Capture the cell that displays the provided text and extract its (x, y) central coordinate. 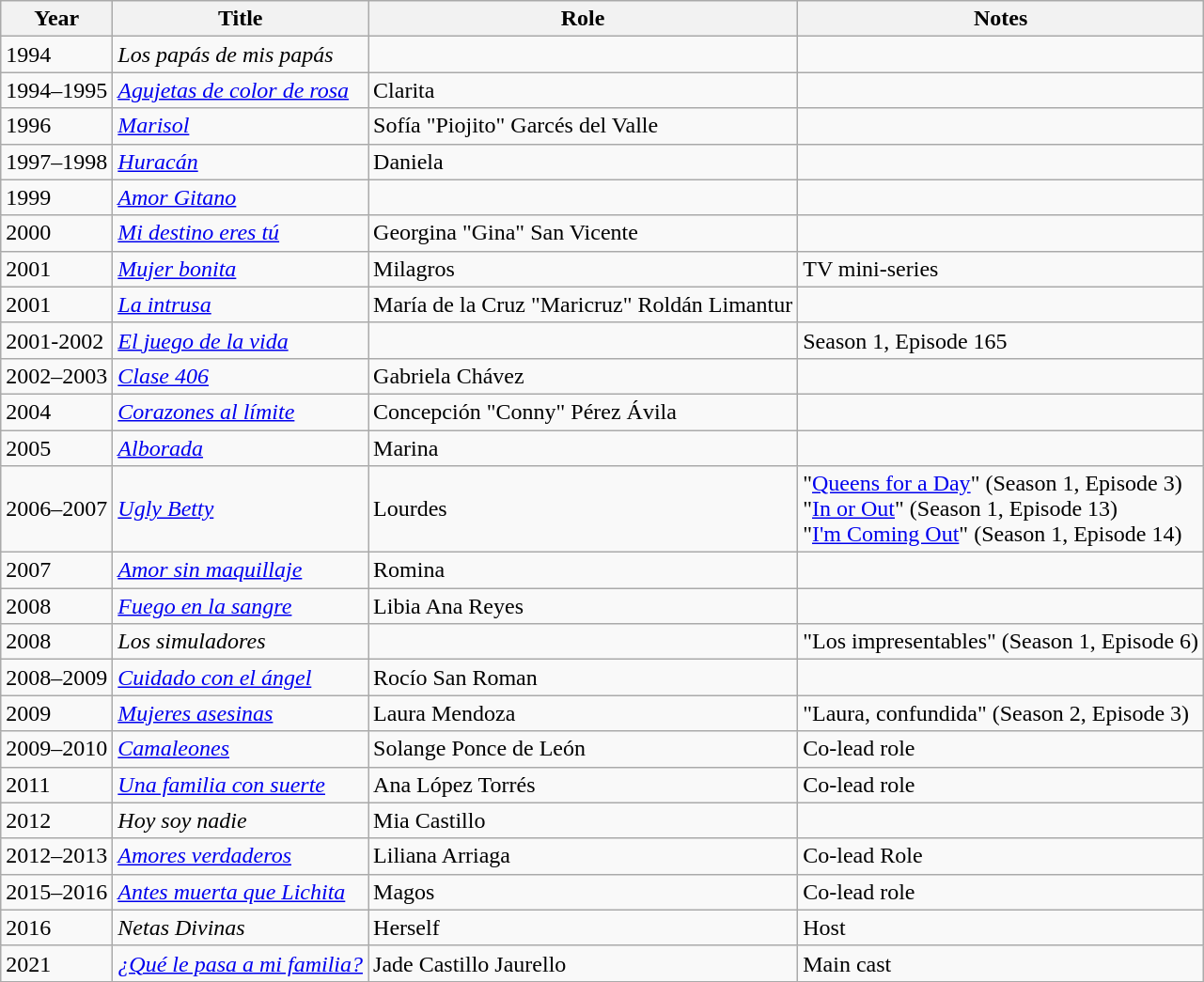
Mi destino eres tú (241, 233)
Hoy soy nadie (241, 820)
Mujer bonita (241, 269)
Marina (583, 448)
Concepción "Conny" Pérez Ávila (583, 412)
¿Qué le pasa a mi familia? (241, 963)
2009 (56, 713)
2006–2007 (56, 509)
Antes muerta que Lichita (241, 892)
"Los impresentables" (Season 1, Episode 6) (1001, 642)
1994–1995 (56, 90)
Amor Gitano (241, 197)
1994 (56, 55)
"Queens for a Day" (Season 1, Episode 3)"In or Out" (Season 1, Episode 13)"I'm Coming Out" (Season 1, Episode 14) (1001, 509)
Marisol (241, 126)
María de la Cruz "Maricruz" Roldán Limantur (583, 304)
1997–1998 (56, 162)
1996 (56, 126)
"Laura, confundida" (Season 2, Episode 3) (1001, 713)
Year (56, 19)
Netas Divinas (241, 927)
Clarita (583, 90)
2001-2002 (56, 340)
Liliana Arriaga (583, 856)
Agujetas de color de rosa (241, 90)
Fuego en la sangre (241, 606)
1999 (56, 197)
Los simuladores (241, 642)
Los papás de mis papás (241, 55)
Notes (1001, 19)
TV mini-series (1001, 269)
El juego de la vida (241, 340)
Amor sin maquillaje (241, 570)
Gabriela Chávez (583, 376)
Alborada (241, 448)
Mia Castillo (583, 820)
Huracán (241, 162)
2000 (56, 233)
La intrusa (241, 304)
Solange Ponce de León (583, 749)
Title (241, 19)
Ana López Torrés (583, 785)
Ugly Betty (241, 509)
Amores verdaderos (241, 856)
Host (1001, 927)
Daniela (583, 162)
Georgina "Gina" San Vicente (583, 233)
2015–2016 (56, 892)
2012 (56, 820)
Una familia con suerte (241, 785)
2009–2010 (56, 749)
Romina (583, 570)
Main cast (1001, 963)
Libia Ana Reyes (583, 606)
Co-lead Role (1001, 856)
Clase 406 (241, 376)
2012–2013 (56, 856)
2007 (56, 570)
Lourdes (583, 509)
Role (583, 19)
Herself (583, 927)
2008–2009 (56, 678)
2016 (56, 927)
Season 1, Episode 165 (1001, 340)
Magos (583, 892)
Milagros (583, 269)
Laura Mendoza (583, 713)
Corazones al límite (241, 412)
Camaleones (241, 749)
Cuidado con el ángel (241, 678)
Rocío San Roman (583, 678)
2004 (56, 412)
Sofía "Piojito" Garcés del Valle (583, 126)
2005 (56, 448)
2002–2003 (56, 376)
2021 (56, 963)
Mujeres asesinas (241, 713)
2011 (56, 785)
Jade Castillo Jaurello (583, 963)
